Return the [X, Y] coordinate for the center point of the cell that contains the specified text.  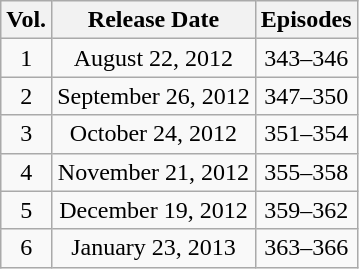
December 19, 2012 [154, 210]
January 23, 2013 [154, 248]
3 [26, 134]
2 [26, 96]
Release Date [154, 20]
6 [26, 248]
1 [26, 58]
August 22, 2012 [154, 58]
347–350 [306, 96]
5 [26, 210]
359–362 [306, 210]
355–358 [306, 172]
4 [26, 172]
Vol. [26, 20]
November 21, 2012 [154, 172]
October 24, 2012 [154, 134]
343–346 [306, 58]
September 26, 2012 [154, 96]
363–366 [306, 248]
Episodes [306, 20]
351–354 [306, 134]
